Capture the cell that displays the provided text and extract its (X, Y) central coordinate. 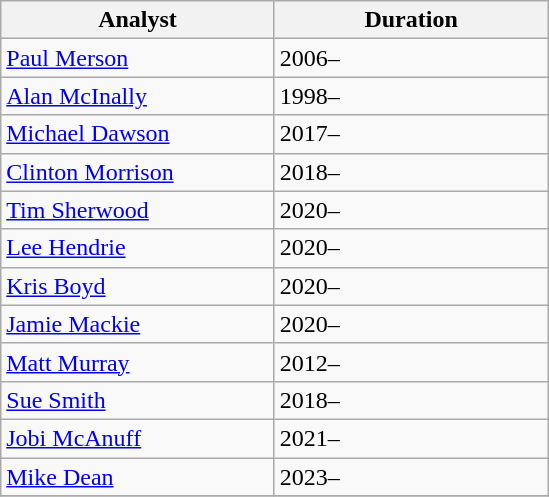
Paul Merson (138, 58)
1998– (411, 96)
Matt Murray (138, 362)
Mike Dean (138, 477)
Jamie Mackie (138, 324)
Sue Smith (138, 400)
Duration (411, 20)
Clinton Morrison (138, 172)
2012– (411, 362)
2017– (411, 134)
2006– (411, 58)
Alan McInally (138, 96)
Analyst (138, 20)
2023– (411, 477)
Tim Sherwood (138, 210)
2021– (411, 438)
Michael Dawson (138, 134)
Jobi McAnuff (138, 438)
Kris Boyd (138, 286)
Lee Hendrie (138, 248)
